For the text-containing cell, return its midpoint in (x, y) coordinate format. 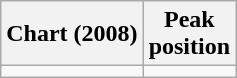
Chart (2008) (72, 34)
Peakposition (189, 34)
